Extract the (X, Y) coordinate from the center of the cell holding the provided text.  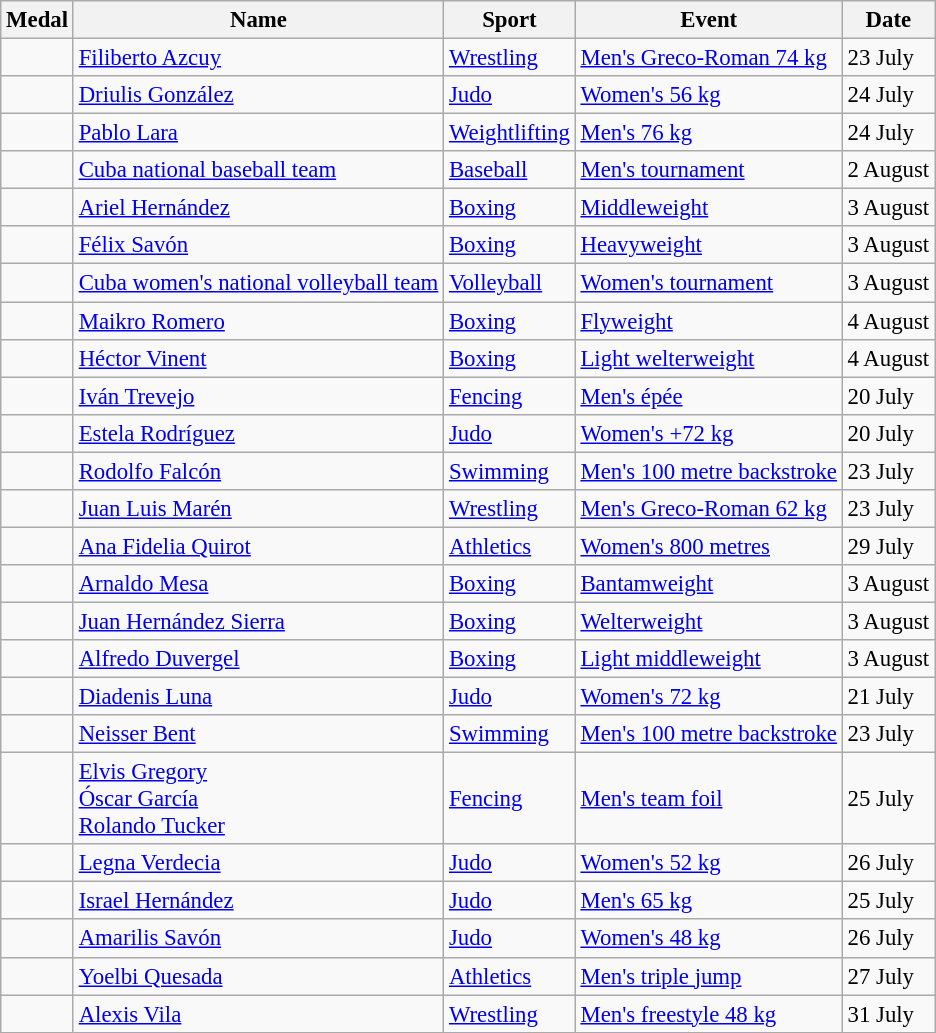
Men's team foil (708, 799)
Filiberto Azcuy (258, 58)
Sport (510, 20)
Men's Greco-Roman 62 kg (708, 509)
Women's 48 kg (708, 939)
Men's 76 kg (708, 133)
Heavyweight (708, 245)
Date (888, 20)
Israel Hernández (258, 901)
Light welterweight (708, 358)
Neisser Bent (258, 734)
Volleyball (510, 283)
Bantamweight (708, 584)
Men's freestyle 48 kg (708, 1014)
Félix Savón (258, 245)
Weightlifting (510, 133)
21 July (888, 697)
Women's +72 kg (708, 433)
Men's épée (708, 396)
Juan Luis Marén (258, 509)
Juan Hernández Sierra (258, 621)
Cuba women's national volleyball team (258, 283)
Ariel Hernández (258, 208)
Cuba national baseball team (258, 170)
Name (258, 20)
2 August (888, 170)
Rodolfo Falcón (258, 471)
Legna Verdecia (258, 863)
Medal (38, 20)
Amarilis Savón (258, 939)
Estela Rodríguez (258, 433)
Alfredo Duvergel (258, 659)
Diadenis Luna (258, 697)
Women's 52 kg (708, 863)
27 July (888, 976)
29 July (888, 546)
Pablo Lara (258, 133)
Ana Fidelia Quirot (258, 546)
31 July (888, 1014)
Yoelbi Quesada (258, 976)
Men's tournament (708, 170)
Light middleweight (708, 659)
Men's Greco-Roman 74 kg (708, 58)
Maikro Romero (258, 321)
Women's 56 kg (708, 95)
Alexis Vila (258, 1014)
Event (708, 20)
Men's 65 kg (708, 901)
Héctor Vinent (258, 358)
Iván Trevejo (258, 396)
Women's 72 kg (708, 697)
Middleweight (708, 208)
Women's tournament (708, 283)
Men's triple jump (708, 976)
Driulis González (258, 95)
Elvis GregoryÓscar GarcíaRolando Tucker (258, 799)
Baseball (510, 170)
Arnaldo Mesa (258, 584)
Flyweight (708, 321)
Women's 800 metres (708, 546)
Welterweight (708, 621)
